From the cell containing the given text, extract its center point as [X, Y] coordinate. 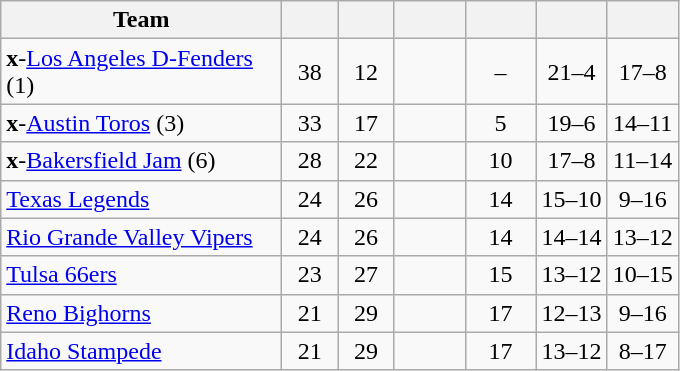
x-Austin Toros (3) [142, 123]
Idaho Stampede [142, 351]
8–17 [642, 351]
Texas Legends [142, 199]
33 [310, 123]
23 [310, 275]
Tulsa 66ers [142, 275]
x-Los Angeles D-Fenders (1) [142, 72]
19–6 [572, 123]
12 [366, 72]
– [500, 72]
21–4 [572, 72]
28 [310, 161]
11–14 [642, 161]
x-Bakersfield Jam (6) [142, 161]
15–10 [572, 199]
27 [366, 275]
Rio Grande Valley Vipers [142, 237]
5 [500, 123]
Team [142, 20]
38 [310, 72]
14–14 [572, 237]
15 [500, 275]
14–11 [642, 123]
Reno Bighorns [142, 313]
10 [500, 161]
22 [366, 161]
10–15 [642, 275]
12–13 [572, 313]
